Capture the cell that displays the provided text and extract its [x, y] central coordinate. 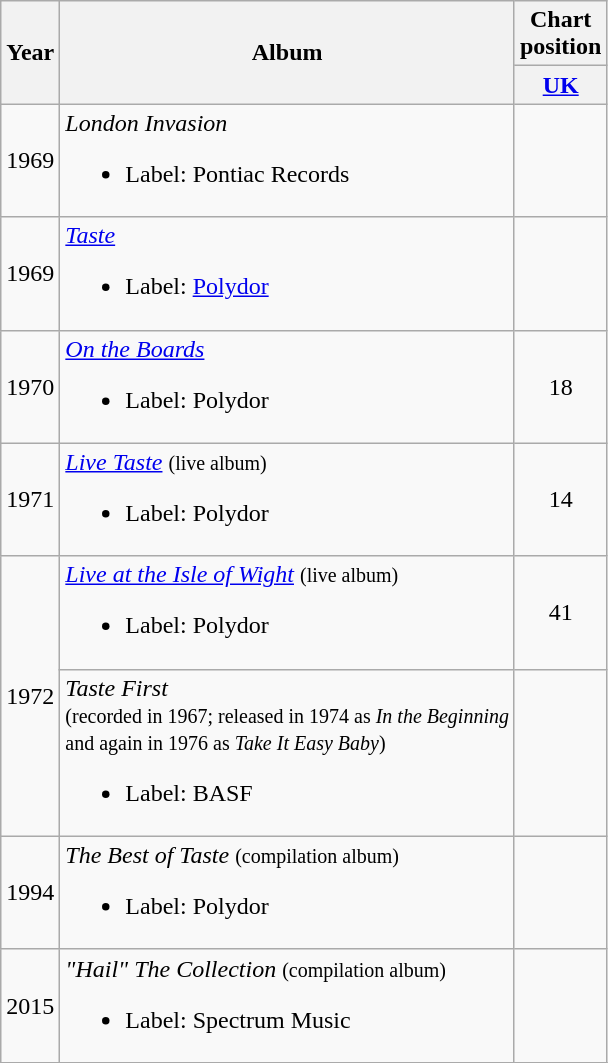
1972 [30, 696]
Taste First (recorded in 1967; released in 1974 as In the Beginning and again in 1976 as Take It Easy Baby)Label: BASF [288, 752]
Year [30, 52]
1970 [30, 386]
18 [560, 386]
1994 [30, 892]
Live Taste (live album)Label: Polydor [288, 500]
The Best of Taste (compilation album)Label: Polydor [288, 892]
Chartposition [560, 34]
On the BoardsLabel: Polydor [288, 386]
"Hail" The Collection (compilation album)Label: Spectrum Music [288, 1006]
1971 [30, 500]
41 [560, 612]
UK [560, 85]
2015 [30, 1006]
TasteLabel: Polydor [288, 274]
Album [288, 52]
Live at the Isle of Wight (live album)Label: Polydor [288, 612]
14 [560, 500]
London InvasionLabel: Pontiac Records [288, 160]
